Return the [x, y] coordinate for the center point of the cell that contains the specified text.  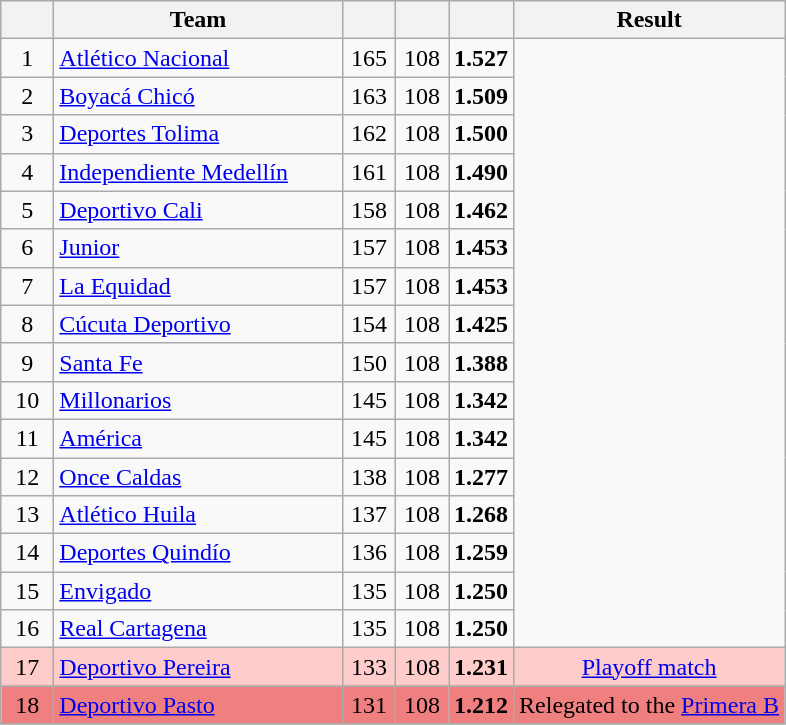
Result [650, 20]
1.268 [480, 515]
14 [28, 553]
12 [28, 477]
2 [28, 96]
11 [28, 438]
1 [28, 58]
Millonarios [198, 400]
13 [28, 515]
Relegated to the Primera B [650, 705]
Boyacá Chicó [198, 96]
1.462 [480, 210]
1.425 [480, 324]
1.527 [480, 58]
1.500 [480, 134]
Team [198, 20]
Cúcuta Deportivo [198, 324]
Deportivo Pereira [198, 667]
9 [28, 362]
162 [368, 134]
131 [368, 705]
6 [28, 248]
161 [368, 172]
1.509 [480, 96]
5 [28, 210]
Deportes Quindío [198, 553]
Once Caldas [198, 477]
Deportivo Cali [198, 210]
8 [28, 324]
1.212 [480, 705]
18 [28, 705]
Junior [198, 248]
Atlético Huila [198, 515]
165 [368, 58]
1.388 [480, 362]
1.277 [480, 477]
Independiente Medellín [198, 172]
Envigado [198, 591]
138 [368, 477]
Deportivo Pasto [198, 705]
15 [28, 591]
Atlético Nacional [198, 58]
17 [28, 667]
16 [28, 629]
1.490 [480, 172]
154 [368, 324]
Real Cartagena [198, 629]
150 [368, 362]
7 [28, 286]
Playoff match [650, 667]
163 [368, 96]
América [198, 438]
1.259 [480, 553]
4 [28, 172]
158 [368, 210]
136 [368, 553]
La Equidad [198, 286]
Santa Fe [198, 362]
137 [368, 515]
1.231 [480, 667]
Deportes Tolima [198, 134]
133 [368, 667]
10 [28, 400]
3 [28, 134]
